Provide the (X, Y) coordinate of the cell's center where the given text is located.  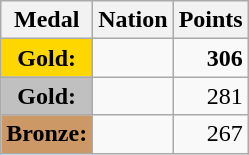
306 (210, 58)
Bronze: (47, 134)
267 (210, 134)
Nation (133, 20)
281 (210, 96)
Medal (47, 20)
Points (210, 20)
